Locate the cell with the specified text and output its (x, y) center coordinate. 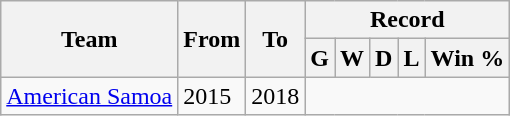
W (352, 58)
2018 (276, 96)
From (212, 39)
L (412, 58)
To (276, 39)
G (320, 58)
Team (90, 39)
2015 (212, 96)
Record (408, 20)
Win % (468, 58)
D (384, 58)
American Samoa (90, 96)
